Find where the given text appears and provide that cell's center as (X, Y) coordinate. 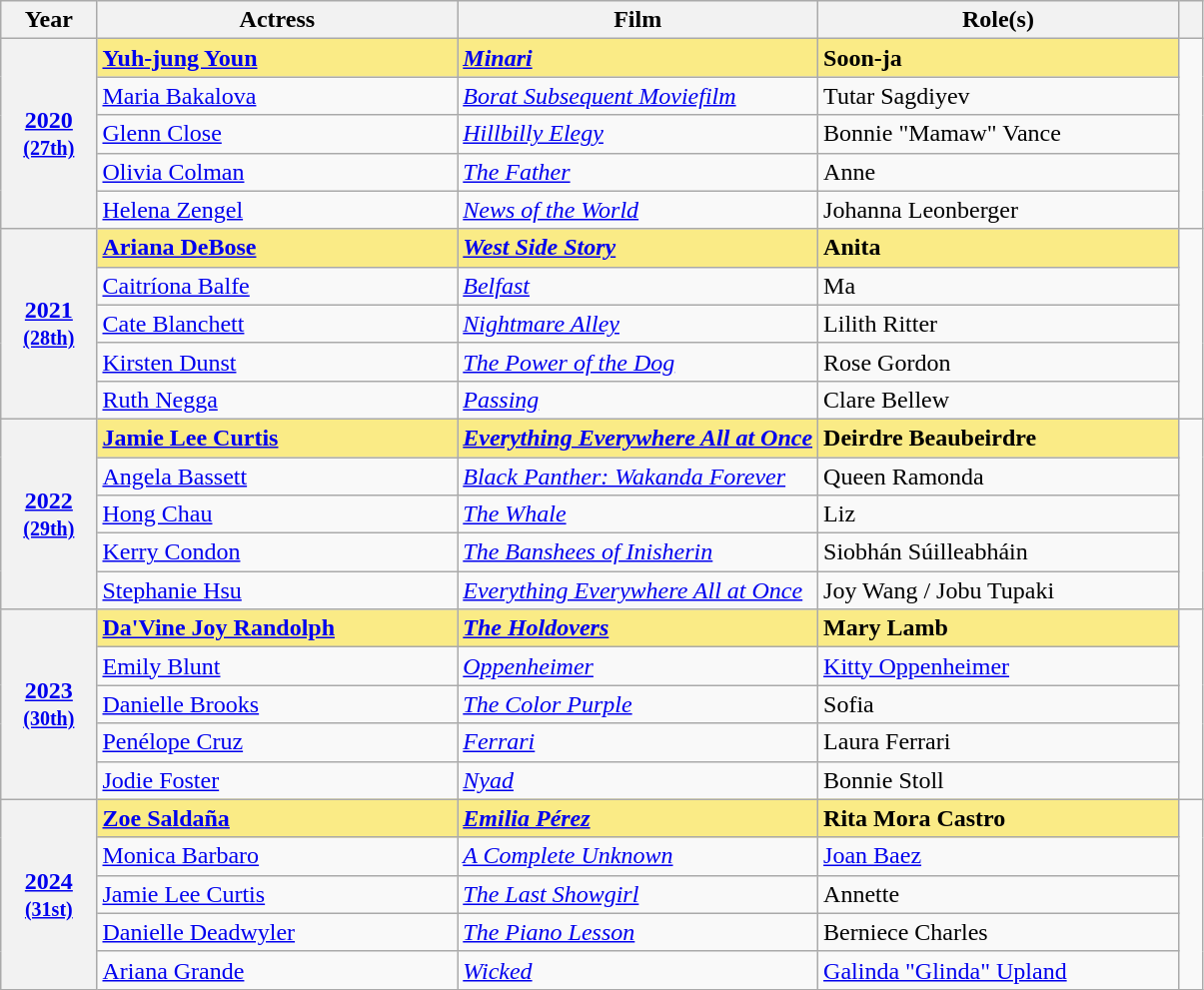
Soon-ja (999, 58)
The Whale (637, 514)
Queen Ramonda (999, 477)
Hong Chau (278, 514)
Joan Baez (999, 856)
Anita (999, 248)
Stephanie Hsu (278, 590)
Lilith Ritter (999, 324)
2024(31st) (49, 894)
Deirdre Beaubeirdre (999, 438)
The Power of the Dog (637, 362)
News of the World (637, 210)
Olivia Colman (278, 172)
Laura Ferrari (999, 742)
Yuh-jung Youn (278, 58)
Hillbilly Elegy (637, 134)
Penélope Cruz (278, 742)
Kerry Condon (278, 552)
Nyad (637, 780)
Black Panther: Wakanda Forever (637, 477)
Ma (999, 286)
Caitríona Balfe (278, 286)
Angela Bassett (278, 477)
Anne (999, 172)
2022(29th) (49, 513)
The Color Purple (637, 704)
The Banshees of Inisherin (637, 552)
Annette (999, 894)
The Last Showgirl (637, 894)
The Piano Lesson (637, 932)
Glenn Close (278, 134)
Nightmare Alley (637, 324)
2021(28th) (49, 324)
Danielle Brooks (278, 704)
Galinda "Glinda" Upland (999, 970)
Bonnie "Mamaw" Vance (999, 134)
Rose Gordon (999, 362)
Da'Vine Joy Randolph (278, 628)
West Side Story (637, 248)
Zoe Saldaña (278, 818)
Berniece Charles (999, 932)
Emilia Pérez (637, 818)
Borat Subsequent Moviefilm (637, 96)
The Father (637, 172)
Ariana Grande (278, 970)
Rita Mora Castro (999, 818)
Ruth Negga (278, 400)
Bonnie Stoll (999, 780)
Siobhán Súilleabháin (999, 552)
Johanna Leonberger (999, 210)
Ariana DeBose (278, 248)
Clare Bellew (999, 400)
Film (637, 20)
Mary Lamb (999, 628)
Role(s) (999, 20)
Cate Blanchett (278, 324)
Kitty Oppenheimer (999, 666)
Helena Zengel (278, 210)
Passing (637, 400)
Danielle Deadwyler (278, 932)
Liz (999, 514)
Year (49, 20)
Actress (278, 20)
Kirsten Dunst (278, 362)
Minari (637, 58)
Oppenheimer (637, 666)
Sofia (999, 704)
Monica Barbaro (278, 856)
The Holdovers (637, 628)
Wicked (637, 970)
Ferrari (637, 742)
A Complete Unknown (637, 856)
Maria Bakalova (278, 96)
Tutar Sagdiyev (999, 96)
2023(30th) (49, 704)
Jodie Foster (278, 780)
Belfast (637, 286)
2020(27th) (49, 134)
Emily Blunt (278, 666)
Joy Wang / Jobu Tupaki (999, 590)
